Locate the cell with the specified text and output its [X, Y] center coordinate. 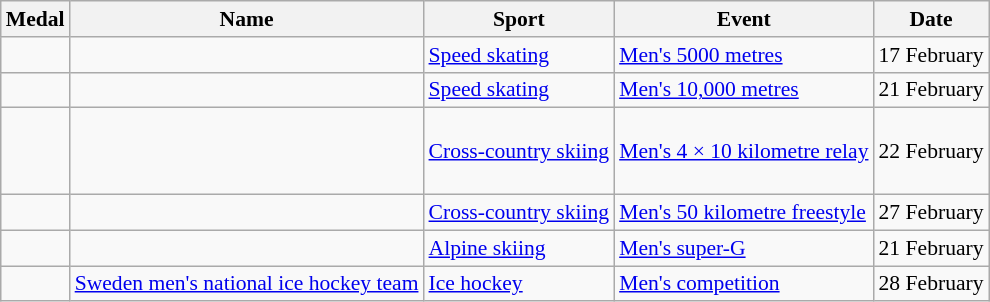
27 February [932, 213]
Men's super-G [744, 248]
Men's 5000 metres [744, 55]
Ice hockey [520, 284]
Men's competition [744, 284]
17 February [932, 55]
Sweden men's national ice hockey team [247, 284]
22 February [932, 152]
Sport [520, 19]
Event [744, 19]
Men's 10,000 metres [744, 90]
28 February [932, 284]
Alpine skiing [520, 248]
Date [932, 19]
Men's 50 kilometre freestyle [744, 213]
Name [247, 19]
Medal [36, 19]
Men's 4 × 10 kilometre relay [744, 152]
